For the text-containing cell, return its midpoint in (x, y) coordinate format. 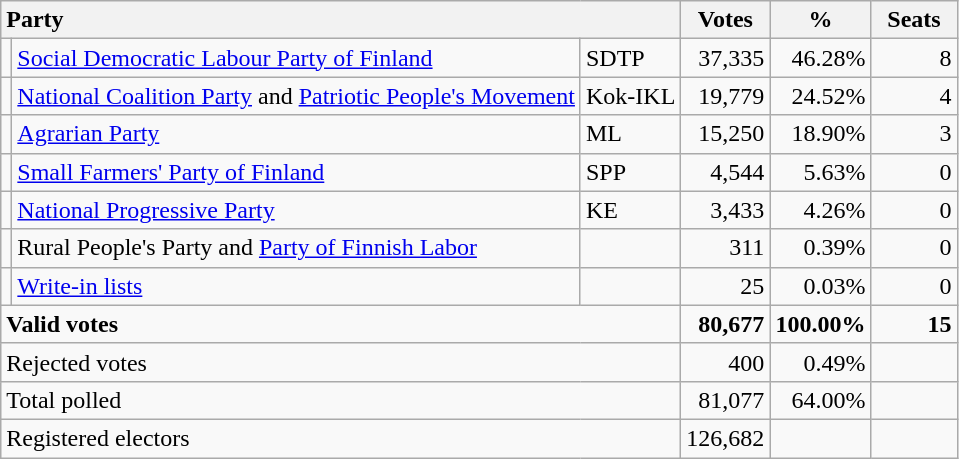
3,433 (726, 210)
15,250 (726, 134)
8 (914, 58)
25 (726, 286)
Rural People's Party and Party of Finnish Labor (296, 248)
Votes (726, 20)
% (820, 20)
3 (914, 134)
100.00% (820, 324)
Registered electors (341, 438)
ML (630, 134)
Small Farmers' Party of Finland (296, 172)
126,682 (726, 438)
5.63% (820, 172)
Social Democratic Labour Party of Finland (296, 58)
4.26% (820, 210)
SPP (630, 172)
Seats (914, 20)
4 (914, 96)
Party (341, 20)
National Coalition Party and Patriotic People's Movement (296, 96)
400 (726, 362)
64.00% (820, 400)
4,544 (726, 172)
15 (914, 324)
Write-in lists (296, 286)
0.03% (820, 286)
19,779 (726, 96)
Kok-IKL (630, 96)
KE (630, 210)
SDTP (630, 58)
46.28% (820, 58)
37,335 (726, 58)
24.52% (820, 96)
80,677 (726, 324)
81,077 (726, 400)
Total polled (341, 400)
Valid votes (341, 324)
0.39% (820, 248)
Rejected votes (341, 362)
18.90% (820, 134)
Agrarian Party (296, 134)
0.49% (820, 362)
National Progressive Party (296, 210)
311 (726, 248)
